Return (x, y) of the center of cell containing provided text 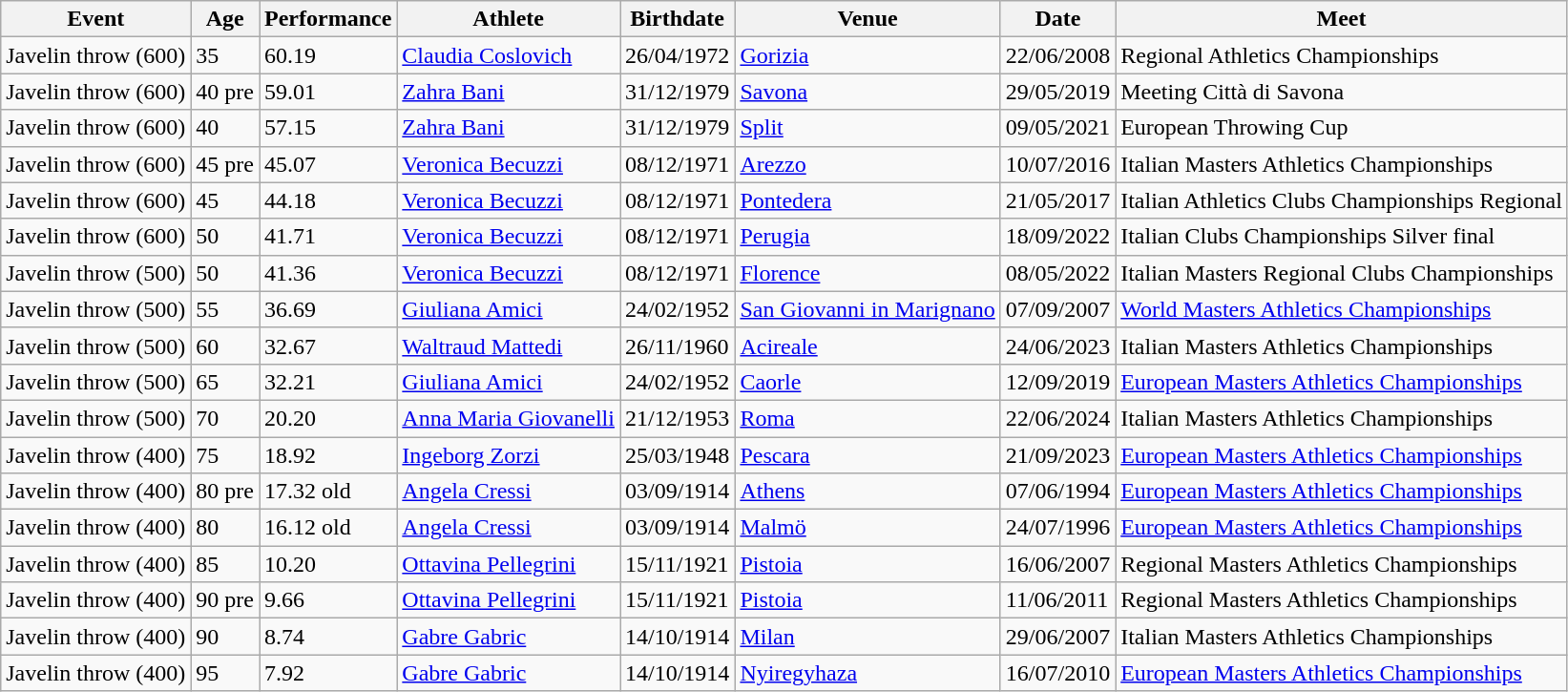
65 (225, 382)
10/07/2016 (1057, 164)
21/12/1953 (678, 418)
59.01 (328, 92)
Athens (868, 492)
41.71 (328, 237)
16.12 old (328, 528)
57.15 (328, 128)
35 (225, 55)
9.66 (328, 600)
90 pre (225, 600)
8.74 (328, 637)
60.19 (328, 55)
Meeting Città di Savona (1342, 92)
Florence (868, 273)
55 (225, 309)
Pontedera (868, 200)
29/06/2007 (1057, 637)
Italian Athletics Clubs Championships Regional (1342, 200)
40 (225, 128)
Birthdate (678, 19)
Waltraud Mattedi (509, 346)
25/03/1948 (678, 455)
26/11/1960 (678, 346)
22/06/2008 (1057, 55)
36.69 (328, 309)
Athlete (509, 19)
Roma (868, 418)
Milan (868, 637)
09/05/2021 (1057, 128)
Savona (868, 92)
Anna Maria Giovanelli (509, 418)
Venue (868, 19)
07/09/2007 (1057, 309)
7.92 (328, 673)
16/07/2010 (1057, 673)
24/07/1996 (1057, 528)
Split (868, 128)
18.92 (328, 455)
80 (225, 528)
32.67 (328, 346)
41.36 (328, 273)
Caorle (868, 382)
45 pre (225, 164)
90 (225, 637)
22/06/2024 (1057, 418)
Nyiregyhaza (868, 673)
Ingeborg Zorzi (509, 455)
45.07 (328, 164)
24/06/2023 (1057, 346)
45 (225, 200)
18/09/2022 (1057, 237)
75 (225, 455)
10.20 (328, 564)
20.20 (328, 418)
Gorizia (868, 55)
Date (1057, 19)
95 (225, 673)
70 (225, 418)
44.18 (328, 200)
World Masters Athletics Championships (1342, 309)
40 pre (225, 92)
European Throwing Cup (1342, 128)
17.32 old (328, 492)
07/06/1994 (1057, 492)
85 (225, 564)
Arezzo (868, 164)
29/05/2019 (1057, 92)
Malmö (868, 528)
Claudia Coslovich (509, 55)
Italian Clubs Championships Silver final (1342, 237)
08/05/2022 (1057, 273)
12/09/2019 (1057, 382)
Pescara (868, 455)
Perugia (868, 237)
21/05/2017 (1057, 200)
Event (95, 19)
Performance (328, 19)
80 pre (225, 492)
Meet (1342, 19)
Italian Masters Regional Clubs Championships (1342, 273)
Acireale (868, 346)
11/06/2011 (1057, 600)
Regional Athletics Championships (1342, 55)
32.21 (328, 382)
16/06/2007 (1057, 564)
Age (225, 19)
60 (225, 346)
26/04/1972 (678, 55)
San Giovanni in Marignano (868, 309)
21/09/2023 (1057, 455)
